Identify which cell holds the provided text, then report its (X, Y) central coordinate. 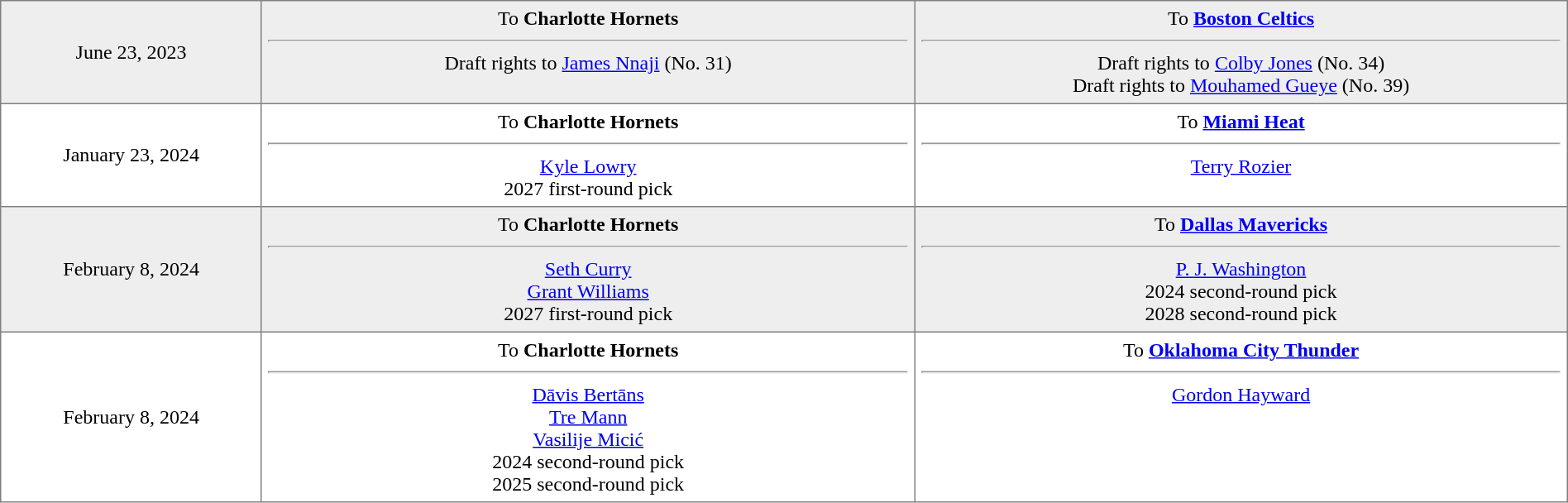
To Charlotte HornetsDāvis BertānsTre MannVasilije Micić2024 second-round pick2025 second-round pick (587, 417)
To Charlotte HornetsDraft rights to James Nnaji (No. 31) (587, 52)
To Oklahoma City ThunderGordon Hayward (1241, 417)
To Miami HeatTerry Rozier (1241, 155)
To Charlotte HornetsKyle Lowry2027 first-round pick (587, 155)
To Charlotte HornetsSeth CurryGrant Williams2027 first-round pick (587, 270)
To Dallas MavericksP. J. Washington2024 second-round pick2028 second-round pick (1241, 270)
June 23, 2023 (131, 52)
January 23, 2024 (131, 155)
To Boston CelticsDraft rights to Colby Jones (No. 34)Draft rights to Mouhamed Gueye (No. 39) (1241, 52)
